Identify which cell holds the provided text, then report its (x, y) central coordinate. 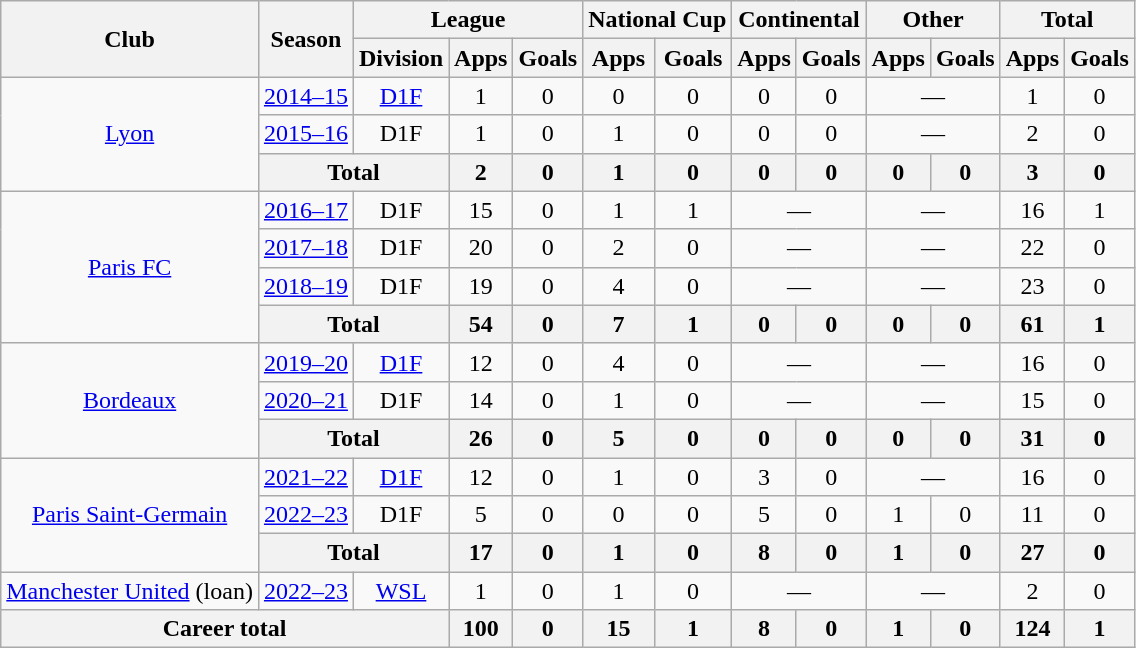
Career total (225, 629)
2015–16 (306, 134)
National Cup (658, 20)
Division (400, 58)
14 (481, 400)
WSL (400, 591)
2019–20 (306, 362)
100 (481, 629)
2020–21 (306, 400)
Continental (799, 20)
31 (1032, 438)
Bordeaux (130, 400)
27 (1032, 553)
2018–19 (306, 286)
Club (130, 39)
2017–18 (306, 248)
2021–22 (306, 477)
20 (481, 248)
22 (1032, 248)
19 (481, 286)
Manchester United (loan) (130, 591)
23 (1032, 286)
Lyon (130, 134)
League (468, 20)
Other (933, 20)
Paris Saint-Germain (130, 515)
2016–17 (306, 210)
Season (306, 39)
17 (481, 553)
Paris FC (130, 267)
11 (1032, 515)
124 (1032, 629)
61 (1032, 324)
26 (481, 438)
54 (481, 324)
7 (619, 324)
2014–15 (306, 96)
